Search for the cell housing the specified text and yield its (x, y) center coordinate. 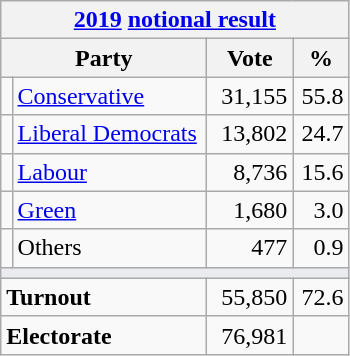
Electorate (104, 335)
Liberal Democrats (110, 134)
Party (104, 58)
Others (110, 248)
76,981 (250, 335)
Labour (110, 172)
55.8 (321, 96)
15.6 (321, 172)
2019 notional result (175, 20)
0.9 (321, 248)
24.7 (321, 134)
31,155 (250, 96)
3.0 (321, 210)
% (321, 58)
Turnout (104, 297)
8,736 (250, 172)
Green (110, 210)
Vote (250, 58)
72.6 (321, 297)
477 (250, 248)
1,680 (250, 210)
55,850 (250, 297)
13,802 (250, 134)
Conservative (110, 96)
